Search for the cell housing the specified text and yield its (X, Y) center coordinate. 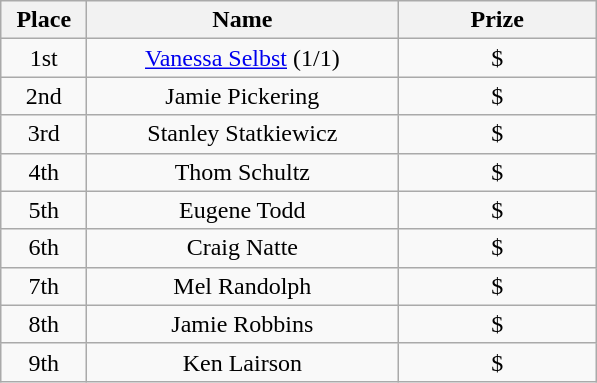
9th (44, 362)
2nd (44, 96)
5th (44, 210)
Place (44, 20)
Eugene Todd (242, 210)
Name (242, 20)
Mel Randolph (242, 286)
7th (44, 286)
Jamie Pickering (242, 96)
1st (44, 58)
8th (44, 324)
3rd (44, 134)
Ken Lairson (242, 362)
Craig Natte (242, 248)
4th (44, 172)
Prize (498, 20)
Stanley Statkiewicz (242, 134)
Thom Schultz (242, 172)
6th (44, 248)
Jamie Robbins (242, 324)
Vanessa Selbst (1/1) (242, 58)
